Pinpoint the cell where the given text exists, returning its [x, y] midpoint coordinate. 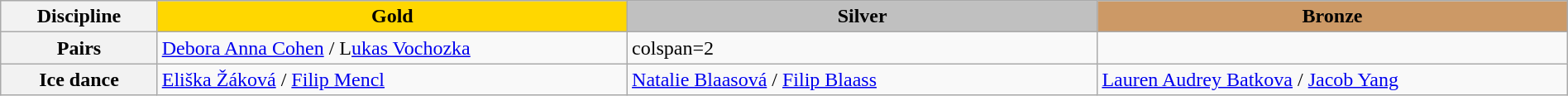
Natalie Blaasová / Filip Blaass [863, 79]
Gold [392, 17]
Bronze [1332, 17]
Silver [863, 17]
colspan=2 [863, 48]
Discipline [79, 17]
Pairs [79, 48]
Debora Anna Cohen / Lukas Vochozka [392, 48]
Ice dance [79, 79]
Lauren Audrey Batkova / Jacob Yang [1332, 79]
Eliška Žáková / Filip Mencl [392, 79]
